Scan for the cell matching the given text and deliver its [X, Y] coordinate at center. 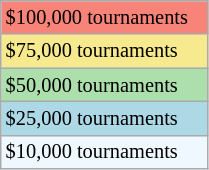
$10,000 tournaments [104, 152]
$25,000 tournaments [104, 118]
$100,000 tournaments [104, 17]
$75,000 tournaments [104, 51]
$50,000 tournaments [104, 85]
